Output the [x, y] coordinate of the center of the cell containing the given text.  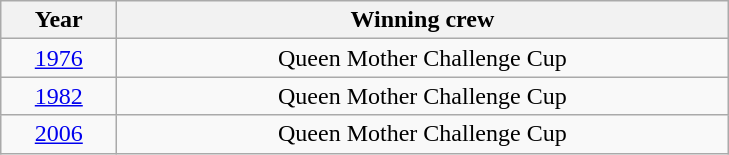
Winning crew [422, 20]
2006 [59, 134]
1982 [59, 96]
1976 [59, 58]
Year [59, 20]
